Capture the cell that displays the provided text and extract its (X, Y) central coordinate. 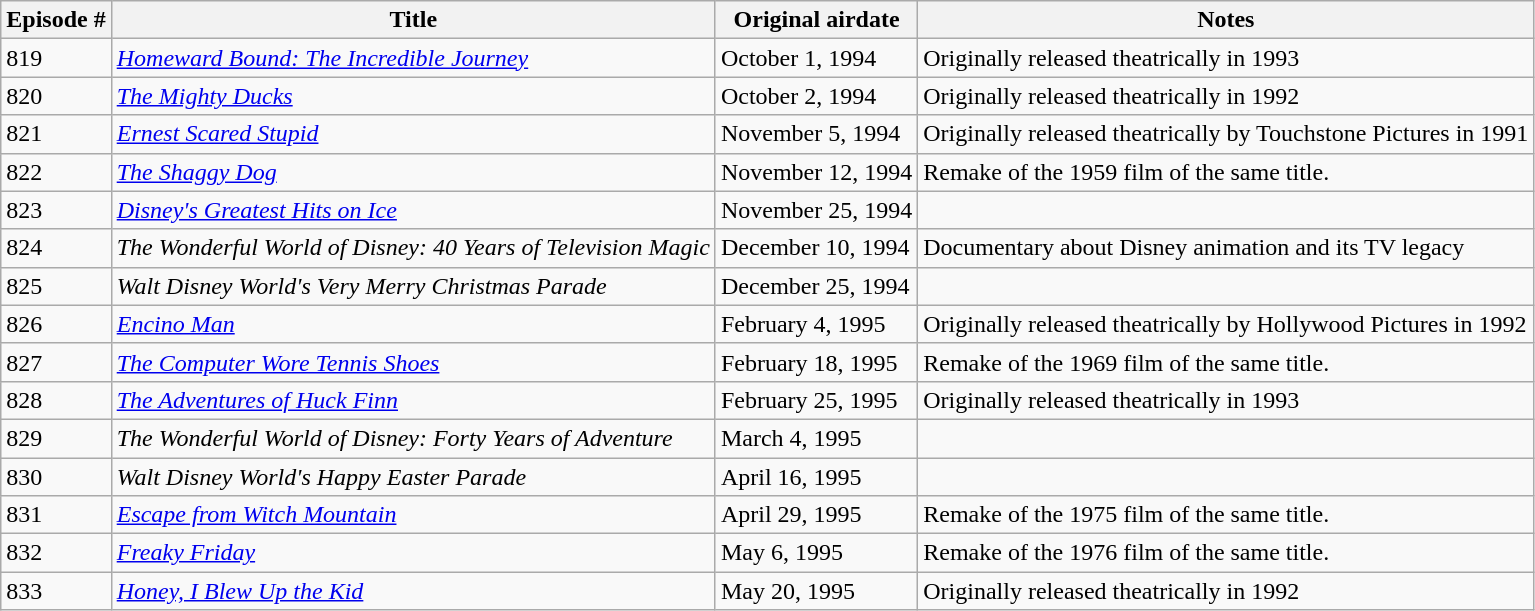
Freaky Friday (413, 553)
May 6, 1995 (816, 553)
December 10, 1994 (816, 248)
Homeward Bound: The Incredible Journey (413, 58)
The Shaggy Dog (413, 172)
825 (56, 286)
Disney's Greatest Hits on Ice (413, 210)
October 2, 1994 (816, 96)
The Wonderful World of Disney: 40 Years of Television Magic (413, 248)
March 4, 1995 (816, 438)
Encino Man (413, 324)
February 4, 1995 (816, 324)
Documentary about Disney animation and its TV legacy (1226, 248)
October 1, 1994 (816, 58)
Originally released theatrically by Hollywood Pictures in 1992 (1226, 324)
832 (56, 553)
April 29, 1995 (816, 515)
826 (56, 324)
830 (56, 477)
November 12, 1994 (816, 172)
820 (56, 96)
Honey, I Blew Up the Kid (413, 591)
The Computer Wore Tennis Shoes (413, 362)
Remake of the 1976 film of the same title. (1226, 553)
Walt Disney World's Happy Easter Parade (413, 477)
The Wonderful World of Disney: Forty Years of Adventure (413, 438)
November 5, 1994 (816, 134)
Remake of the 1959 film of the same title. (1226, 172)
831 (56, 515)
821 (56, 134)
828 (56, 400)
December 25, 1994 (816, 286)
February 18, 1995 (816, 362)
824 (56, 248)
823 (56, 210)
February 25, 1995 (816, 400)
The Adventures of Huck Finn (413, 400)
April 16, 1995 (816, 477)
Episode # (56, 20)
Notes (1226, 20)
Originally released theatrically by Touchstone Pictures in 1991 (1226, 134)
The Mighty Ducks (413, 96)
Title (413, 20)
Remake of the 1975 film of the same title. (1226, 515)
Remake of the 1969 film of the same title. (1226, 362)
Escape from Witch Mountain (413, 515)
Ernest Scared Stupid (413, 134)
819 (56, 58)
Original airdate (816, 20)
Walt Disney World's Very Merry Christmas Parade (413, 286)
November 25, 1994 (816, 210)
May 20, 1995 (816, 591)
822 (56, 172)
833 (56, 591)
827 (56, 362)
829 (56, 438)
